Capture the cell that displays the provided text and extract its (x, y) central coordinate. 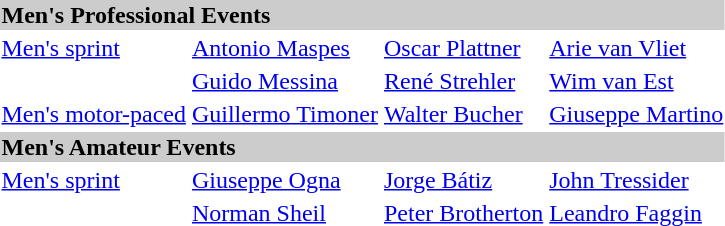
Guido Messina (284, 81)
Men's Professional Events (362, 15)
Guillermo Timoner (284, 114)
Giuseppe Martino (636, 114)
Jorge Bátiz (463, 180)
René Strehler (463, 81)
Men's Amateur Events (362, 147)
Wim van Est (636, 81)
Walter Bucher (463, 114)
Antonio Maspes (284, 48)
Arie van Vliet (636, 48)
Giuseppe Ogna (284, 180)
John Tressider (636, 180)
Oscar Plattner (463, 48)
Men's motor-paced (94, 114)
